Locate the cell with the specified text and output its [X, Y] center coordinate. 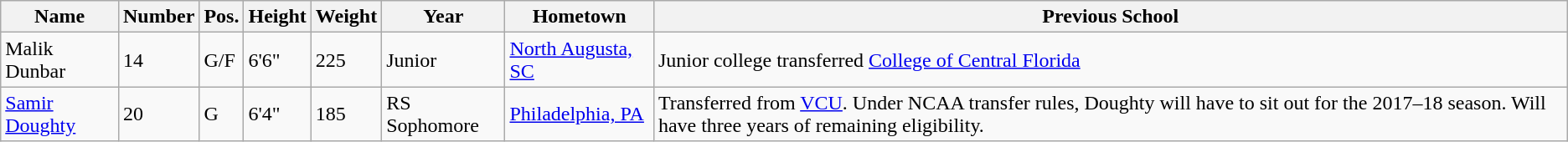
Pos. [221, 17]
20 [158, 114]
6'4" [277, 114]
Previous School [1111, 17]
Junior [444, 60]
Height [277, 17]
Junior college transferred College of Central Florida [1111, 60]
G/F [221, 60]
Transferred from VCU. Under NCAA transfer rules, Doughty will have to sit out for the 2017–18 season. Will have three years of remaining eligibility. [1111, 114]
Name [60, 17]
Philadelphia, PA [580, 114]
14 [158, 60]
Weight [346, 17]
Number [158, 17]
185 [346, 114]
North Augusta, SC [580, 60]
225 [346, 60]
Year [444, 17]
Malik Dunbar [60, 60]
RS Sophomore [444, 114]
Hometown [580, 17]
G [221, 114]
Samir Doughty [60, 114]
6'6" [277, 60]
